Return [X, Y] of the center of cell containing provided text 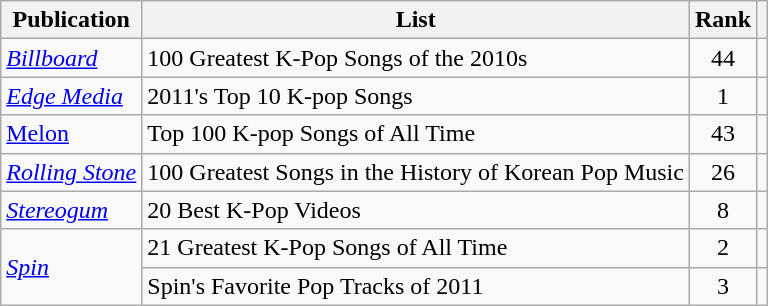
Rank [722, 20]
21 Greatest K-Pop Songs of All Time [416, 248]
26 [722, 172]
Publication [72, 20]
Edge Media [72, 96]
2011's Top 10 K-pop Songs [416, 96]
44 [722, 58]
1 [722, 96]
100 Greatest K-Pop Songs of the 2010s [416, 58]
Billboard [72, 58]
Spin [72, 267]
Rolling Stone [72, 172]
43 [722, 134]
Melon [72, 134]
3 [722, 286]
List [416, 20]
Spin's Favorite Pop Tracks of 2011 [416, 286]
100 Greatest Songs in the History of Korean Pop Music [416, 172]
Stereogum [72, 210]
8 [722, 210]
2 [722, 248]
Top 100 K-pop Songs of All Time [416, 134]
20 Best K-Pop Videos [416, 210]
